Extract the (X, Y) coordinate from the center of the cell holding the provided text.  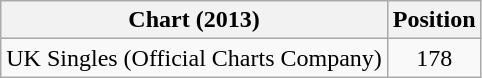
178 (434, 58)
Position (434, 20)
Chart (2013) (194, 20)
UK Singles (Official Charts Company) (194, 58)
